Return (x, y) of the center of cell containing provided text 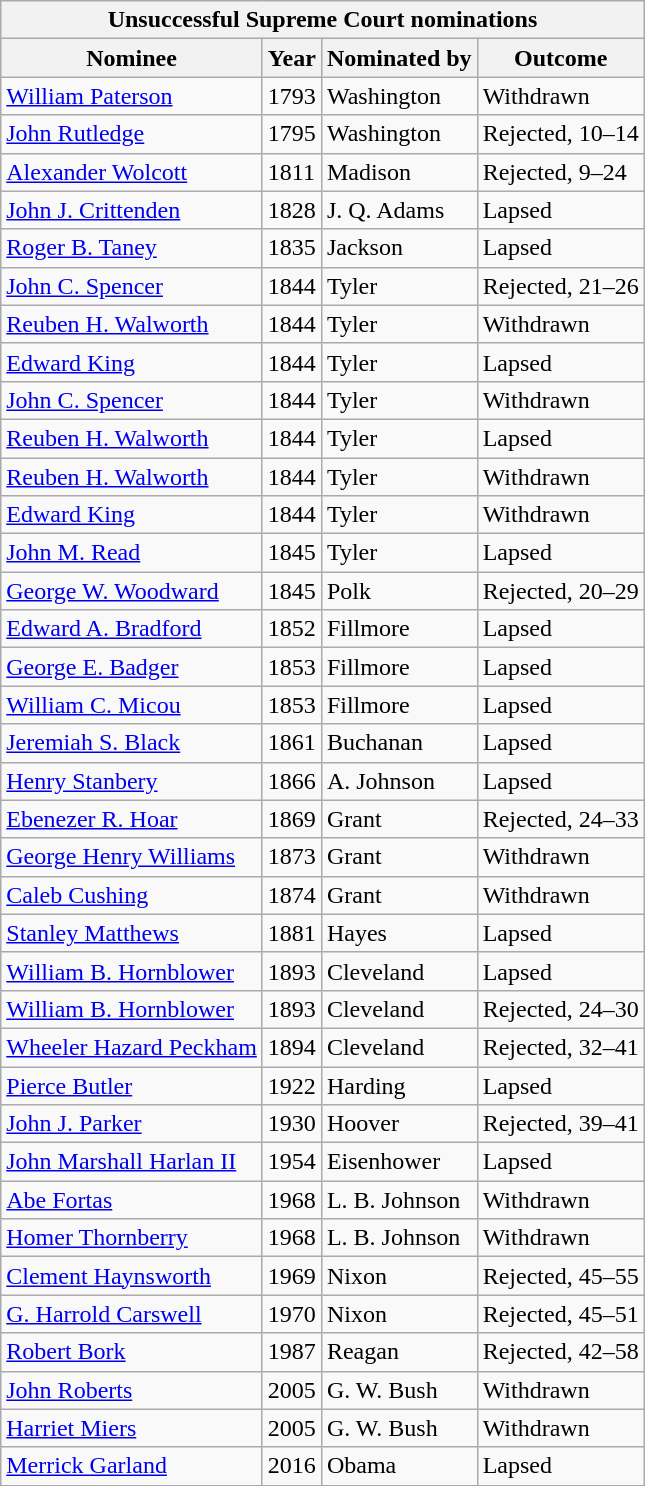
Alexander Wolcott (132, 172)
1930 (292, 1124)
Year (292, 58)
Rejected, 21–26 (560, 286)
Abe Fortas (132, 1200)
1969 (292, 1276)
Edward A. Bradford (132, 629)
J. Q. Adams (399, 210)
Reagan (399, 1352)
Polk (399, 591)
Jackson (399, 248)
George E. Badger (132, 667)
Roger B. Taney (132, 248)
Rejected, 39–41 (560, 1124)
1954 (292, 1162)
1811 (292, 172)
1970 (292, 1314)
Obama (399, 1466)
Unsuccessful Supreme Court nominations (322, 20)
Stanley Matthews (132, 933)
William Paterson (132, 96)
John Roberts (132, 1390)
G. Harrold Carswell (132, 1314)
Homer Thornberry (132, 1238)
Wheeler Hazard Peckham (132, 1047)
John J. Parker (132, 1124)
1873 (292, 857)
1795 (292, 134)
Nominated by (399, 58)
1861 (292, 743)
Rejected, 45–55 (560, 1276)
William C. Micou (132, 705)
1852 (292, 629)
1881 (292, 933)
George Henry Williams (132, 857)
Clement Haynsworth (132, 1276)
Henry Stanbery (132, 781)
Outcome (560, 58)
Rejected, 24–33 (560, 819)
Robert Bork (132, 1352)
George W. Woodward (132, 591)
1987 (292, 1352)
Buchanan (399, 743)
Rejected, 20–29 (560, 591)
Eisenhower (399, 1162)
Ebenezer R. Hoar (132, 819)
Rejected, 42–58 (560, 1352)
Pierce Butler (132, 1085)
A. Johnson (399, 781)
Harding (399, 1085)
1828 (292, 210)
Rejected, 24–30 (560, 1009)
Madison (399, 172)
Merrick Garland (132, 1466)
Caleb Cushing (132, 895)
1922 (292, 1085)
1793 (292, 96)
Harriet Miers (132, 1428)
John Marshall Harlan II (132, 1162)
John J. Crittenden (132, 210)
John M. Read (132, 553)
1894 (292, 1047)
1869 (292, 819)
Jeremiah S. Black (132, 743)
1866 (292, 781)
John Rutledge (132, 134)
1835 (292, 248)
Rejected, 9–24 (560, 172)
Hoover (399, 1124)
Hayes (399, 933)
1874 (292, 895)
Rejected, 10–14 (560, 134)
Rejected, 32–41 (560, 1047)
Rejected, 45–51 (560, 1314)
2016 (292, 1466)
Nominee (132, 58)
